Detect which cell encompasses the target text, then output its (x, y) center coordinate. 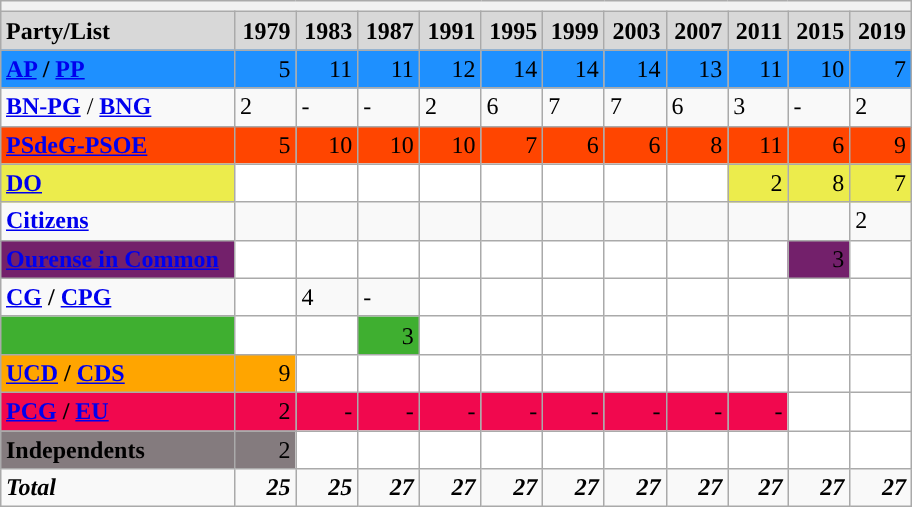
PSdeG-PSOE (117, 145)
1987 (389, 31)
Independents (117, 449)
2007 (697, 31)
2003 (635, 31)
1995 (512, 31)
4 (327, 297)
AP / PP (117, 69)
12 (450, 69)
13 (697, 69)
2011 (758, 31)
UCD / CDS (117, 373)
DO (117, 183)
2015 (819, 31)
2019 (881, 31)
1983 (327, 31)
1999 (574, 31)
Ourense in Common (117, 259)
Total (117, 488)
1991 (450, 31)
Party/List (117, 31)
Citizens (117, 221)
PCG / EU (117, 411)
1979 (265, 31)
CG / CPG (117, 297)
BN-PG / BNG (117, 107)
